Search for the cell housing the specified text and yield its (X, Y) center coordinate. 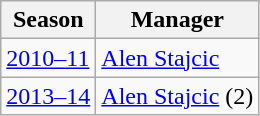
2013–14 (48, 96)
2010–11 (48, 58)
Manager (178, 20)
Season (48, 20)
Alen Stajcic (178, 58)
Alen Stajcic (2) (178, 96)
